Detect which cell encompasses the target text, then output its [x, y] center coordinate. 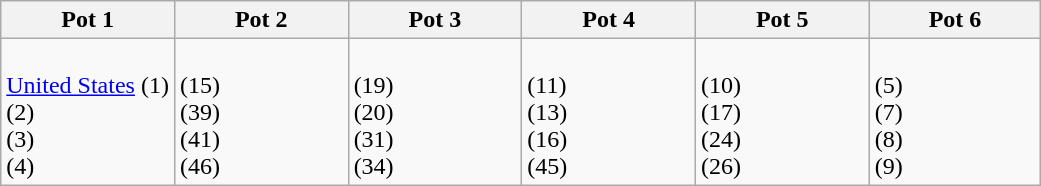
(19) (20) (31) (34) [435, 112]
(15) (39) (41) (46) [261, 112]
(11) (13) (16) (45) [609, 112]
United States (1) (2) (3) (4) [88, 112]
Pot 6 [955, 20]
(10) (17) (24) (26) [782, 112]
Pot 5 [782, 20]
(5) (7) (8) (9) [955, 112]
Pot 2 [261, 20]
Pot 4 [609, 20]
Pot 1 [88, 20]
Pot 3 [435, 20]
